From the cell containing the given text, extract its center point as (x, y) coordinate. 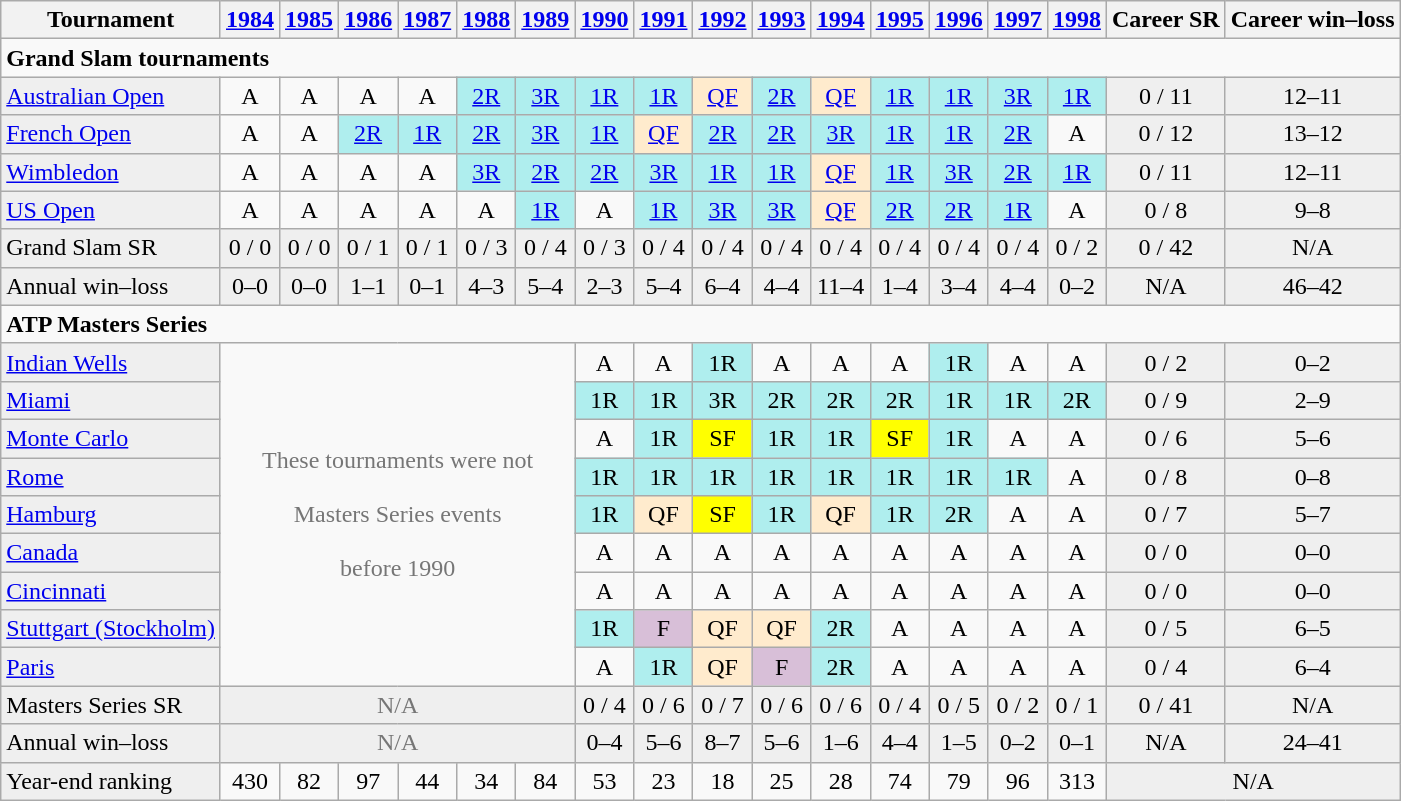
1–6 (840, 743)
Grand Slam SR (111, 248)
Career SR (1166, 20)
Tournament (111, 20)
0–8 (1312, 477)
French Open (111, 134)
These tournaments were notMasters Series eventsbefore 1990 (397, 514)
Monte Carlo (111, 438)
430 (250, 781)
6–5 (1312, 629)
25 (782, 781)
34 (486, 781)
1993 (782, 20)
4–3 (486, 286)
Career win–loss (1312, 20)
8–7 (722, 743)
Wimbledon (111, 172)
3–4 (958, 286)
1–5 (958, 743)
1990 (604, 20)
79 (958, 781)
0 / 41 (1166, 705)
Stuttgart (Stockholm) (111, 629)
1–1 (368, 286)
1996 (958, 20)
1986 (368, 20)
0 / 42 (1166, 248)
53 (604, 781)
1992 (722, 20)
1998 (1076, 20)
96 (1018, 781)
Rome (111, 477)
1994 (840, 20)
Canada (111, 553)
Year-end ranking (111, 781)
1997 (1018, 20)
1991 (664, 20)
1995 (900, 20)
1984 (250, 20)
Cincinnati (111, 591)
0 / 12 (1166, 134)
5–7 (1312, 515)
Hamburg (111, 515)
1–4 (900, 286)
9–8 (1312, 210)
0–4 (604, 743)
Australian Open (111, 96)
Miami (111, 400)
Paris (111, 667)
13–12 (1312, 134)
2–9 (1312, 400)
1985 (310, 20)
24–41 (1312, 743)
11–4 (840, 286)
23 (664, 781)
28 (840, 781)
US Open (111, 210)
1987 (428, 20)
313 (1076, 781)
1989 (546, 20)
0 / 9 (1166, 400)
Masters Series SR (111, 705)
Indian Wells (111, 362)
ATP Masters Series (700, 324)
97 (368, 781)
Grand Slam tournaments (700, 58)
74 (900, 781)
2–3 (604, 286)
1988 (486, 20)
18 (722, 781)
84 (546, 781)
82 (310, 781)
46–42 (1312, 286)
44 (428, 781)
